Pinpoint the cell where the given text exists, returning its (X, Y) midpoint coordinate. 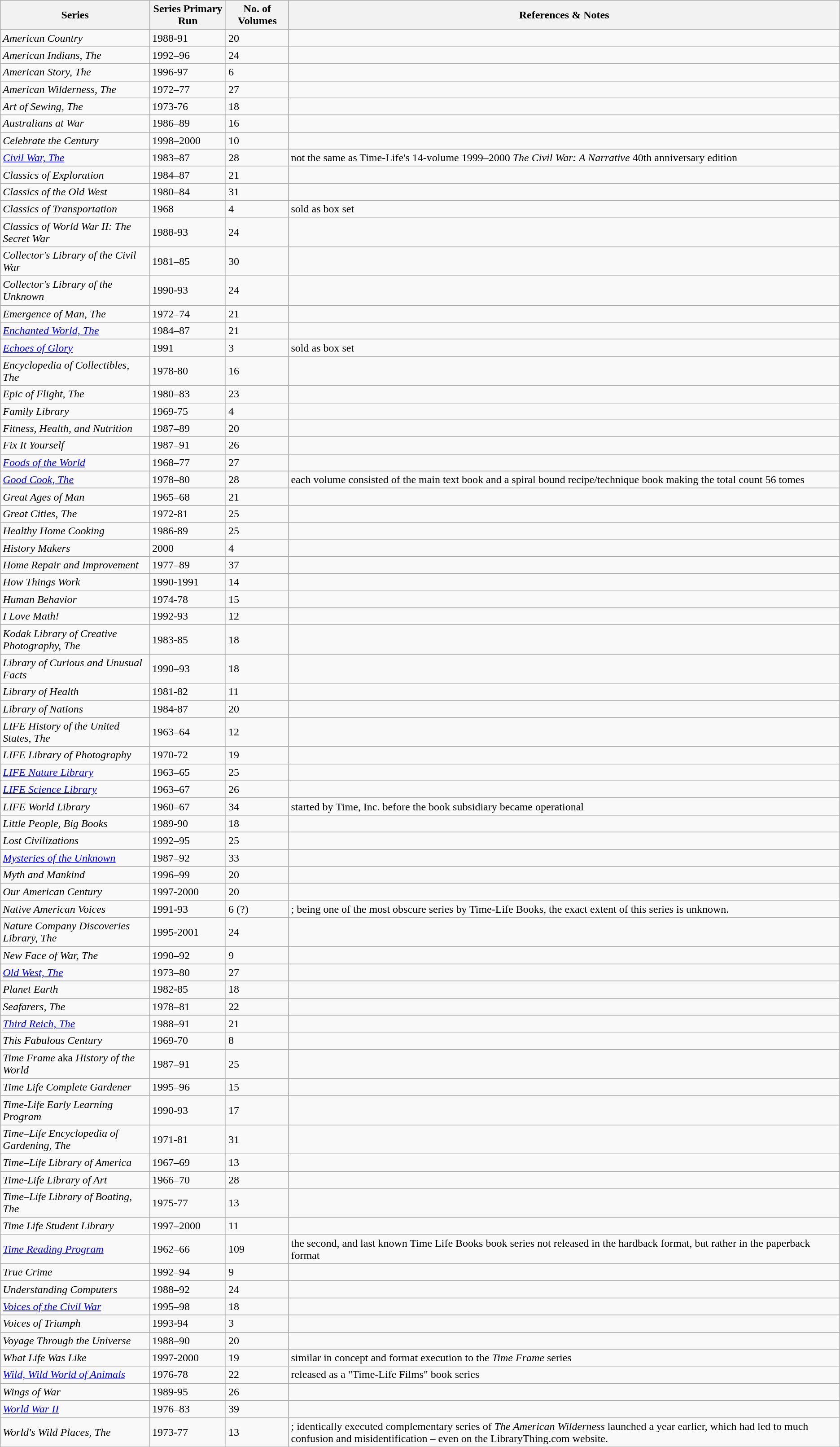
1973–80 (188, 972)
Great Ages of Man (75, 497)
New Face of War, The (75, 955)
World War II (75, 1409)
Voyage Through the Universe (75, 1341)
1988–91 (188, 1024)
Time–Life Library of Boating, The (75, 1203)
1992–96 (188, 55)
1986-89 (188, 531)
1991-93 (188, 909)
each volume consisted of the main text book and a spiral bound recipe/technique book making the total count 56 tomes (564, 479)
Time Reading Program (75, 1249)
the second, and last known Time Life Books book series not released in the hardback format, but rather in the paperback format (564, 1249)
Epic of Flight, The (75, 394)
1976-78 (188, 1375)
Time-Life Early Learning Program (75, 1110)
8 (258, 1041)
American Country (75, 38)
LIFE Library of Photography (75, 755)
Classics of World War II: The Secret War (75, 232)
What Life Was Like (75, 1358)
Classics of the Old West (75, 192)
1990-1991 (188, 582)
1963–65 (188, 772)
Series (75, 15)
1968–77 (188, 462)
This Fabulous Century (75, 1041)
1989-95 (188, 1392)
1982-85 (188, 990)
37 (258, 565)
1995-2001 (188, 932)
1981-82 (188, 692)
Myth and Mankind (75, 875)
1983-85 (188, 639)
1978-80 (188, 371)
True Crime (75, 1272)
Emergence of Man, The (75, 314)
Library of Nations (75, 709)
Celebrate the Century (75, 141)
14 (258, 582)
LIFE World Library (75, 806)
Time Life Complete Gardener (75, 1087)
Planet Earth (75, 990)
Voices of Triumph (75, 1324)
LIFE Nature Library (75, 772)
1962–66 (188, 1249)
1988–90 (188, 1341)
Australians at War (75, 123)
Collector's Library of the Civil War (75, 261)
Great Cities, The (75, 514)
39 (258, 1409)
1980–84 (188, 192)
American Indians, The (75, 55)
1984-87 (188, 709)
1975-77 (188, 1203)
Encyclopedia of Collectibles, The (75, 371)
1987–89 (188, 428)
1960–67 (188, 806)
6 (?) (258, 909)
Home Repair and Improvement (75, 565)
Third Reich, The (75, 1024)
1965–68 (188, 497)
Library of Curious and Unusual Facts (75, 669)
Series Primary Run (188, 15)
1992-93 (188, 616)
1995–96 (188, 1087)
Fitness, Health, and Nutrition (75, 428)
LIFE Science Library (75, 789)
Collector's Library of the Unknown (75, 291)
Enchanted World, The (75, 331)
1996-97 (188, 72)
Seafarers, The (75, 1007)
1983–87 (188, 158)
1968 (188, 209)
Wings of War (75, 1392)
Time–Life Encyclopedia of Gardening, The (75, 1139)
Our American Century (75, 892)
34 (258, 806)
Human Behavior (75, 599)
American Wilderness, The (75, 89)
Foods of the World (75, 462)
1989-90 (188, 823)
1981–85 (188, 261)
LIFE History of the United States, The (75, 732)
I Love Math! (75, 616)
1990–92 (188, 955)
started by Time, Inc. before the book subsidiary became operational (564, 806)
Lost Civilizations (75, 840)
1969-75 (188, 411)
History Makers (75, 548)
1990–93 (188, 669)
1998–2000 (188, 141)
1972–74 (188, 314)
Echoes of Glory (75, 348)
Art of Sewing, The (75, 106)
References & Notes (564, 15)
30 (258, 261)
Little People, Big Books (75, 823)
World's Wild Places, The (75, 1432)
17 (258, 1110)
1963–64 (188, 732)
Native American Voices (75, 909)
1988-91 (188, 38)
Nature Company Discoveries Library, The (75, 932)
1977–89 (188, 565)
Classics of Transportation (75, 209)
1986–89 (188, 123)
Family Library (75, 411)
1978–81 (188, 1007)
1988-93 (188, 232)
American Story, The (75, 72)
1996–99 (188, 875)
1988–92 (188, 1289)
How Things Work (75, 582)
; being one of the most obscure series by Time-Life Books, the exact extent of this series is unknown. (564, 909)
not the same as Time-Life's 14-volume 1999–2000 The Civil War: A Narrative 40th anniversary edition (564, 158)
1974-78 (188, 599)
Civil War, The (75, 158)
Kodak Library of Creative Photography, The (75, 639)
Voices of the Civil War (75, 1306)
1969-70 (188, 1041)
1970-72 (188, 755)
6 (258, 72)
1976–83 (188, 1409)
1963–67 (188, 789)
Healthy Home Cooking (75, 531)
Understanding Computers (75, 1289)
similar in concept and format execution to the Time Frame series (564, 1358)
1987–92 (188, 858)
Good Cook, The (75, 479)
1993-94 (188, 1324)
1972-81 (188, 514)
1992–95 (188, 840)
Wild, Wild World of Animals (75, 1375)
23 (258, 394)
1991 (188, 348)
1995–98 (188, 1306)
1997–2000 (188, 1226)
1992–94 (188, 1272)
1972–77 (188, 89)
Old West, The (75, 972)
Time-Life Library of Art (75, 1179)
Time Frame aka History of the World (75, 1064)
1978–80 (188, 479)
33 (258, 858)
1971-81 (188, 1139)
1973-77 (188, 1432)
Time–Life Library of America (75, 1162)
Classics of Exploration (75, 175)
1966–70 (188, 1179)
Mysteries of the Unknown (75, 858)
Fix It Yourself (75, 445)
109 (258, 1249)
No. of Volumes (258, 15)
2000 (188, 548)
released as a "Time-Life Films" book series (564, 1375)
1967–69 (188, 1162)
1973-76 (188, 106)
1980–83 (188, 394)
10 (258, 141)
Time Life Student Library (75, 1226)
Library of Health (75, 692)
